From the cell containing the given text, extract its center point as [X, Y] coordinate. 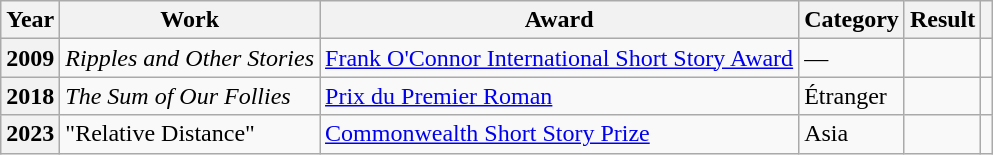
Ripples and Other Stories [190, 58]
2023 [30, 134]
Commonwealth Short Story Prize [560, 134]
Result [942, 20]
— [852, 58]
Prix du Premier Roman [560, 96]
Frank O'Connor International Short Story Award [560, 58]
Award [560, 20]
Work [190, 20]
Asia [852, 134]
"Relative Distance" [190, 134]
The Sum of Our Follies [190, 96]
Year [30, 20]
Étranger [852, 96]
2009 [30, 58]
Category [852, 20]
2018 [30, 96]
